Extract the [x, y] coordinate from the center of the cell holding the provided text.  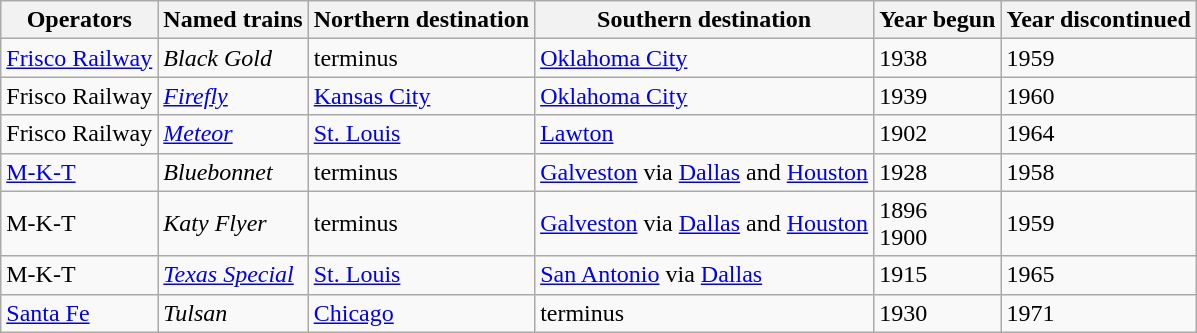
Operators [80, 20]
Black Gold [233, 58]
1930 [938, 313]
1960 [1098, 96]
1939 [938, 96]
Chicago [421, 313]
Named trains [233, 20]
1965 [1098, 275]
Kansas City [421, 96]
1915 [938, 275]
Bluebonnet [233, 172]
1938 [938, 58]
Firefly [233, 96]
1928 [938, 172]
1902 [938, 134]
Santa Fe [80, 313]
1958 [1098, 172]
1971 [1098, 313]
1964 [1098, 134]
Tulsan [233, 313]
Texas Special [233, 275]
Katy Flyer [233, 224]
Year discontinued [1098, 20]
San Antonio via Dallas [704, 275]
Northern destination [421, 20]
18961900 [938, 224]
Meteor [233, 134]
Lawton [704, 134]
Year begun [938, 20]
Southern destination [704, 20]
